Extract the (x, y) coordinate from the center of the cell holding the provided text.  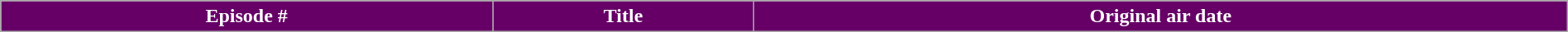
Original air date (1160, 16)
Episode # (246, 16)
Title (624, 16)
